For the text-containing cell, return its midpoint in (x, y) coordinate format. 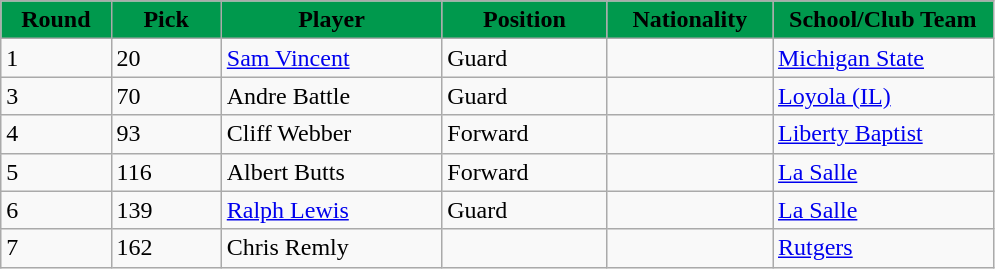
School/Club Team (882, 20)
5 (56, 172)
1 (56, 58)
139 (166, 210)
3 (56, 96)
Chris Remly (331, 248)
Nationality (690, 20)
4 (56, 134)
Player (331, 20)
Sam Vincent (331, 58)
Albert Butts (331, 172)
Liberty Baptist (882, 134)
116 (166, 172)
Round (56, 20)
Ralph Lewis (331, 210)
6 (56, 210)
Rutgers (882, 248)
Andre Battle (331, 96)
93 (166, 134)
Position (524, 20)
7 (56, 248)
Pick (166, 20)
Michigan State (882, 58)
70 (166, 96)
20 (166, 58)
162 (166, 248)
Cliff Webber (331, 134)
Loyola (IL) (882, 96)
